Return the (X, Y) coordinate for the center point of the cell that contains the specified text.  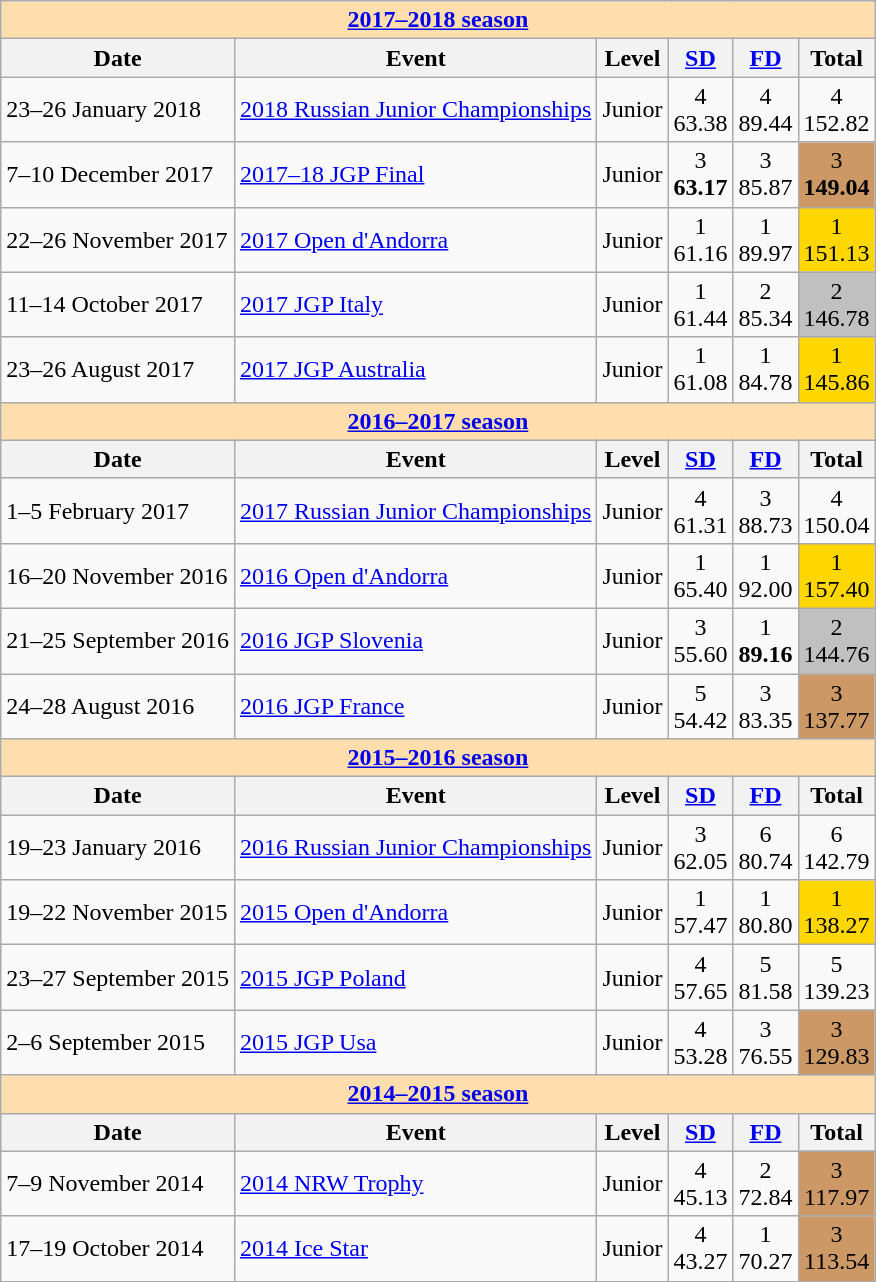
4 63.38 (700, 110)
19–22 November 2015 (118, 912)
4 57.65 (700, 978)
5 81.58 (766, 978)
2014 Ice Star (415, 1248)
3 55.60 (700, 640)
3 117.97 (836, 1184)
4 43.27 (700, 1248)
2 72.84 (766, 1184)
2017 Russian Junior Championships (415, 510)
5 54.42 (700, 706)
2016 JGP Slovenia (415, 640)
1 61.44 (700, 304)
4 45.13 (700, 1184)
1 138.27 (836, 912)
2 144.76 (836, 640)
11–14 October 2017 (118, 304)
1 57.47 (700, 912)
2014 NRW Trophy (415, 1184)
1 61.08 (700, 370)
16–20 November 2016 (118, 576)
1 70.27 (766, 1248)
2017 JGP Australia (415, 370)
1–5 February 2017 (118, 510)
3 76.55 (766, 1042)
1 61.16 (700, 240)
5 139.23 (836, 978)
2015 JGP Poland (415, 978)
1 89.16 (766, 640)
1 65.40 (700, 576)
2017 JGP Italy (415, 304)
23–26 August 2017 (118, 370)
7–10 December 2017 (118, 174)
2017–2018 season (438, 20)
2–6 September 2015 (118, 1042)
23–27 September 2015 (118, 978)
2018 Russian Junior Championships (415, 110)
4 61.31 (700, 510)
2017 Open d'Andorra (415, 240)
24–28 August 2016 (118, 706)
3 129.83 (836, 1042)
3 62.05 (700, 848)
3 149.04 (836, 174)
2017–18 JGP Final (415, 174)
1 145.86 (836, 370)
2 146.78 (836, 304)
22–26 November 2017 (118, 240)
3 88.73 (766, 510)
1 151.13 (836, 240)
2015 JGP Usa (415, 1042)
3 83.35 (766, 706)
6 142.79 (836, 848)
1 157.40 (836, 576)
3 113.54 (836, 1248)
2016 JGP France (415, 706)
2016 Russian Junior Championships (415, 848)
17–19 October 2014 (118, 1248)
19–23 January 2016 (118, 848)
1 92.00 (766, 576)
6 80.74 (766, 848)
4 150.04 (836, 510)
7–9 November 2014 (118, 1184)
2016 Open d'Andorra (415, 576)
3 85.87 (766, 174)
21–25 September 2016 (118, 640)
2016–2017 season (438, 421)
2 85.34 (766, 304)
1 89.97 (766, 240)
1 84.78 (766, 370)
1 80.80 (766, 912)
2014–2015 season (438, 1094)
4 152.82 (836, 110)
23–26 January 2018 (118, 110)
3 137.77 (836, 706)
2015 Open d'Andorra (415, 912)
3 63.17 (700, 174)
4 53.28 (700, 1042)
4 89.44 (766, 110)
2015–2016 season (438, 758)
